Return the (X, Y) coordinate for the center point of the cell that contains the specified text.  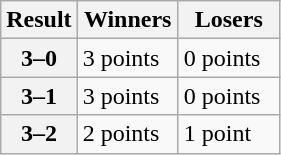
1 point (228, 134)
3–2 (39, 134)
Winners (128, 20)
3–0 (39, 58)
2 points (128, 134)
Losers (228, 20)
3–1 (39, 96)
Result (39, 20)
